Find where the given text appears and provide that cell's center as (X, Y) coordinate. 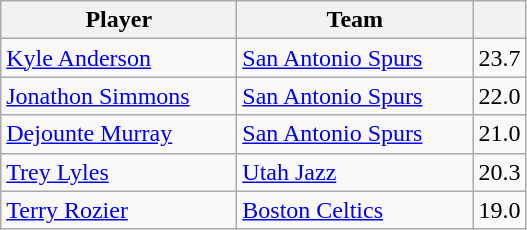
Terry Rozier (119, 210)
Player (119, 20)
Kyle Anderson (119, 58)
20.3 (500, 172)
22.0 (500, 96)
Jonathon Simmons (119, 96)
23.7 (500, 58)
Team (355, 20)
Boston Celtics (355, 210)
Trey Lyles (119, 172)
Dejounte Murray (119, 134)
19.0 (500, 210)
21.0 (500, 134)
Utah Jazz (355, 172)
